Determine the (x, y) coordinate at the center of the cell enclosing the given text.  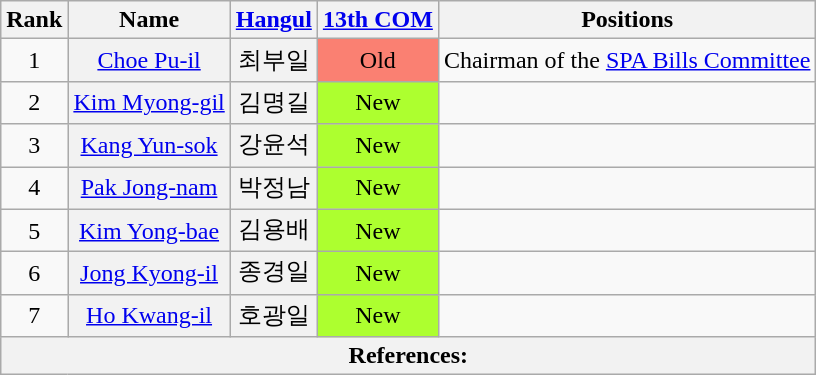
Kim Yong-bae (149, 230)
김용배 (274, 230)
Rank (34, 20)
7 (34, 316)
2 (34, 102)
4 (34, 188)
Jong Kyong-il (149, 274)
Ho Kwang-il (149, 316)
Pak Jong-nam (149, 188)
Old (378, 60)
References: (408, 356)
Hangul (274, 20)
Kang Yun-sok (149, 146)
종경일 (274, 274)
6 (34, 274)
Kim Myong-gil (149, 102)
김명길 (274, 102)
호광일 (274, 316)
강윤석 (274, 146)
1 (34, 60)
박정남 (274, 188)
3 (34, 146)
Chairman of the SPA Bills Committee (627, 60)
Positions (627, 20)
5 (34, 230)
Choe Pu-il (149, 60)
Name (149, 20)
13th COM (378, 20)
최부일 (274, 60)
